Output the [X, Y] coordinate of the center of the cell containing the given text.  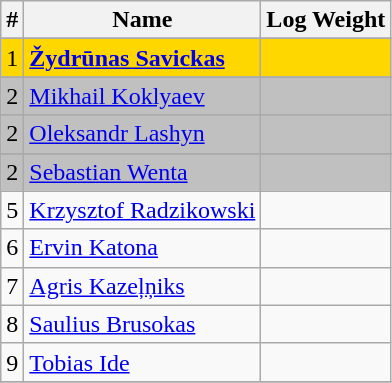
Agris Kazeļņiks [142, 286]
Ervin Katona [142, 248]
9 [12, 362]
Mikhail Koklyaev [142, 96]
Žydrūnas Savickas [142, 58]
Log Weight [326, 20]
Sebastian Wenta [142, 172]
Tobias Ide [142, 362]
5 [12, 210]
# [12, 20]
8 [12, 324]
6 [12, 248]
Name [142, 20]
Saulius Brusokas [142, 324]
1 [12, 58]
Oleksandr Lashyn [142, 134]
7 [12, 286]
Krzysztof Radzikowski [142, 210]
